Detect which cell encompasses the target text, then output its (X, Y) center coordinate. 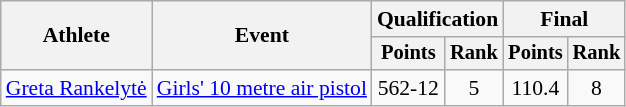
110.4 (535, 88)
Final (564, 19)
5 (474, 88)
Girls' 10 metre air pistol (262, 88)
Qualification (438, 19)
8 (597, 88)
Event (262, 36)
562-12 (408, 88)
Greta Rankelytė (76, 88)
Athlete (76, 36)
